Locate the cell with the specified text and output its (X, Y) center coordinate. 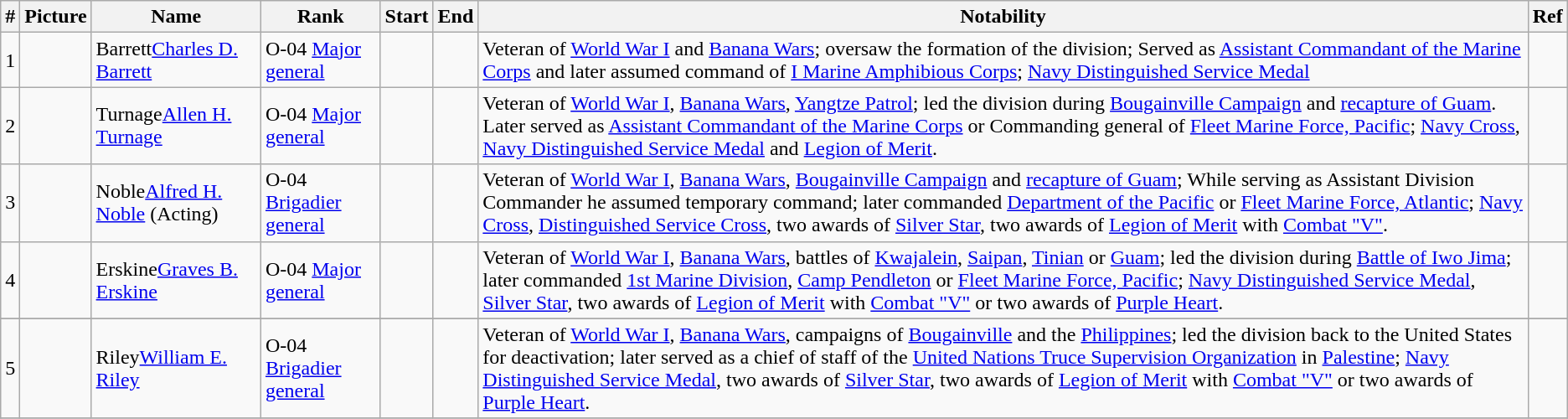
BarrettCharles D. Barrett (176, 60)
Picture (55, 17)
NobleAlfred H. Noble (Acting) (176, 203)
4 (10, 280)
End (456, 17)
Start (407, 17)
Rank (320, 17)
Ref (1548, 17)
TurnageAllen H. Turnage (176, 126)
Name (176, 17)
2 (10, 126)
# (10, 17)
ErskineGraves B. Erskine (176, 280)
3 (10, 203)
RileyWilliam E. Riley (176, 369)
5 (10, 369)
Notability (1003, 17)
1 (10, 60)
